Capture the cell that displays the provided text and extract its [X, Y] central coordinate. 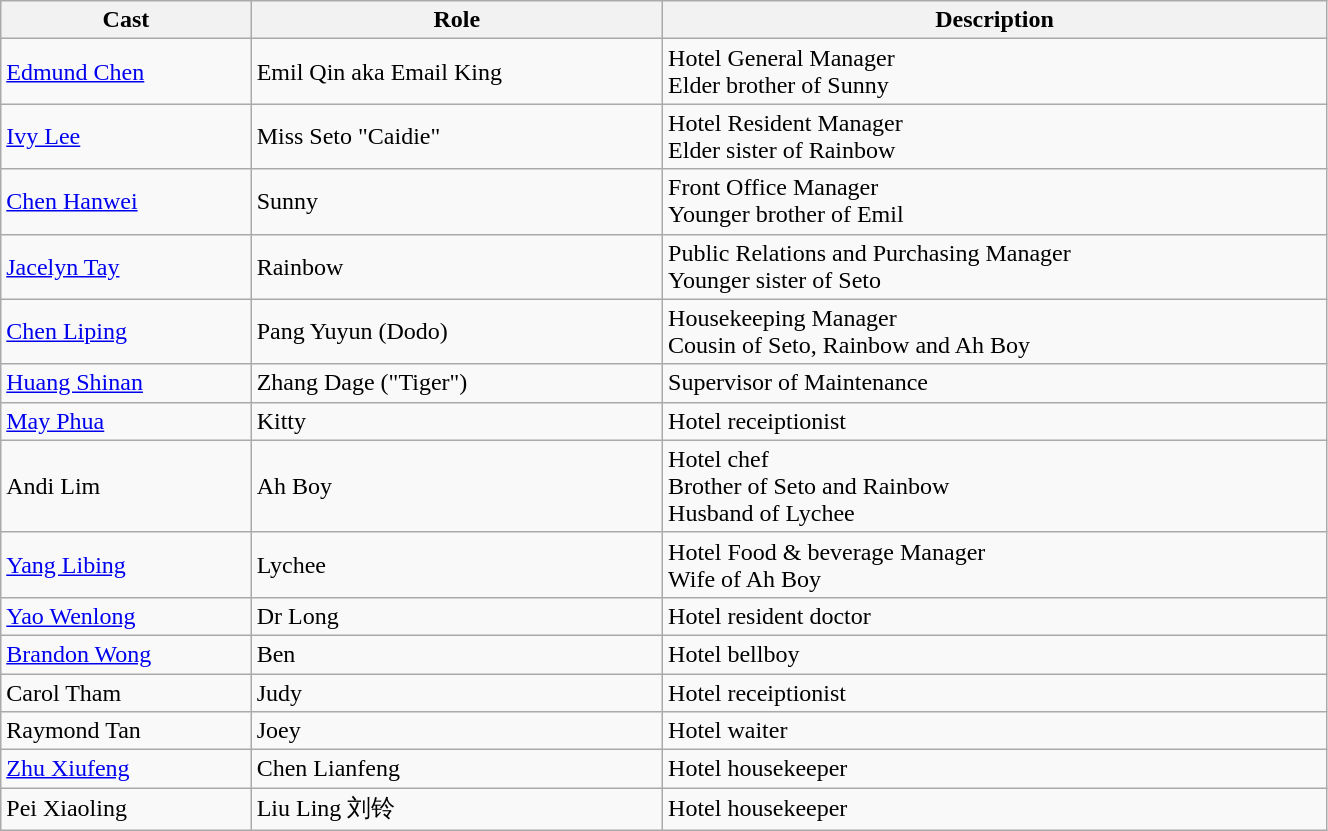
Cast [126, 20]
Edmund Chen [126, 72]
Pei Xiaoling [126, 810]
Kitty [456, 421]
Hotel waiter [995, 731]
Andi Lim [126, 486]
Huang Shinan [126, 383]
Hotel bellboy [995, 654]
Ah Boy [456, 486]
Raymond Tan [126, 731]
Miss Seto "Caidie" [456, 136]
Ivy Lee [126, 136]
Yao Wenlong [126, 616]
Brandon Wong [126, 654]
Liu Ling 刘铃 [456, 810]
Hotel resident doctor [995, 616]
Joey [456, 731]
May Phua [126, 421]
Hotel chef Brother of Seto and Rainbow Husband of Lychee [995, 486]
Ben [456, 654]
Pang Yuyun (Dodo) [456, 332]
Role [456, 20]
Public Relations and Purchasing Manager Younger sister of Seto [995, 266]
Dr Long [456, 616]
Judy [456, 693]
Hotel Food & beverage Manager Wife of Ah Boy [995, 564]
Yang Libing [126, 564]
Lychee [456, 564]
Zhang Dage ("Tiger") [456, 383]
Description [995, 20]
Jacelyn Tay [126, 266]
Emil Qin aka Email King [456, 72]
Rainbow [456, 266]
Sunny [456, 202]
Hotel General Manager Elder brother of Sunny [995, 72]
Hotel Resident Manager Elder sister of Rainbow [995, 136]
Housekeeping Manager Cousin of Seto, Rainbow and Ah Boy [995, 332]
Chen Lianfeng [456, 769]
Carol Tham [126, 693]
Supervisor of Maintenance [995, 383]
Zhu Xiufeng [126, 769]
Front Office Manager Younger brother of Emil [995, 202]
Chen Liping [126, 332]
Chen Hanwei [126, 202]
